Return (X, Y) of the center of cell containing provided text 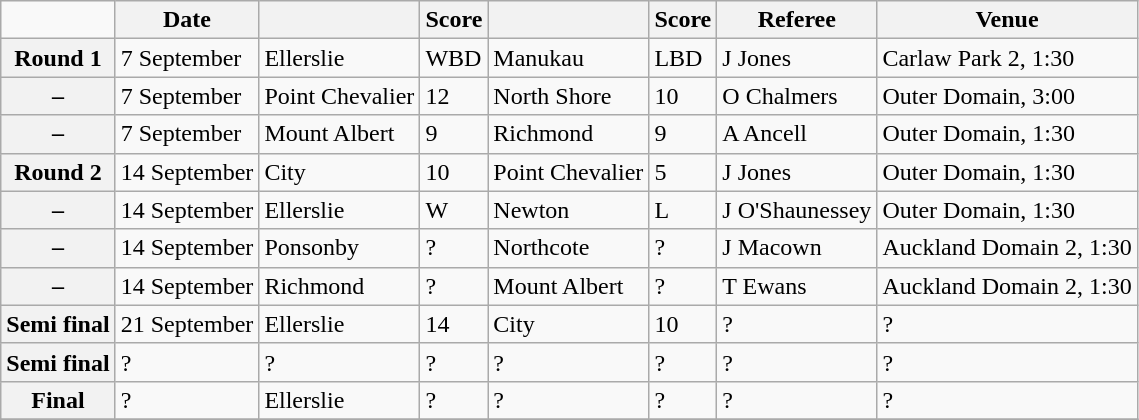
WBD (454, 58)
Outer Domain, 3:00 (1007, 96)
5 (683, 172)
J Macown (797, 248)
L (683, 210)
LBD (683, 58)
Final (58, 400)
J O'Shaunessey (797, 210)
Round 1 (58, 58)
A Ancell (797, 134)
Venue (1007, 20)
Date (187, 20)
Newton (568, 210)
Northcote (568, 248)
Referee (797, 20)
Carlaw Park 2, 1:30 (1007, 58)
T Ewans (797, 286)
21 September (187, 324)
North Shore (568, 96)
Ponsonby (340, 248)
Round 2 (58, 172)
W (454, 210)
O Chalmers (797, 96)
12 (454, 96)
Manukau (568, 58)
14 (454, 324)
